Determine the [x, y] coordinate at the center of the cell enclosing the given text.  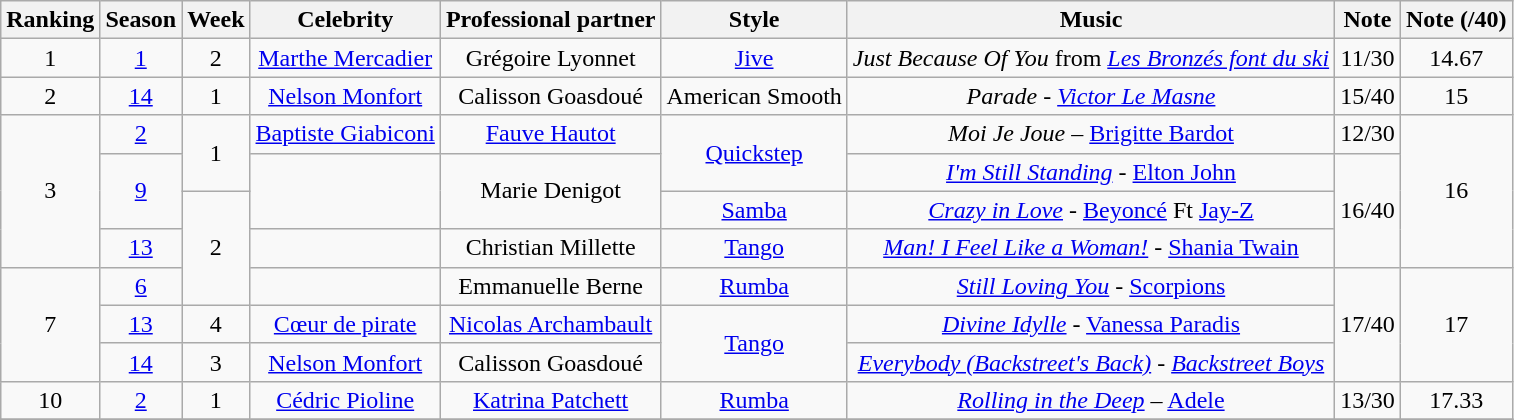
Music [1090, 20]
12/30 [1368, 134]
Emmanuelle Berne [550, 286]
15/40 [1368, 96]
Crazy in Love - Beyoncé Ft Jay-Z [1090, 210]
Week [216, 20]
17.33 [1456, 400]
Divine Idylle - Vanessa Paradis [1090, 324]
I'm Still Standing - Elton John [1090, 172]
Note (/40) [1456, 20]
Katrina Patchett [550, 400]
Season [141, 20]
14.67 [1456, 58]
17/40 [1368, 324]
Rolling in the Deep – Adele [1090, 400]
17 [1456, 324]
11/30 [1368, 58]
Everybody (Backstreet's Back) - Backstreet Boys [1090, 362]
13/30 [1368, 400]
Nicolas Archambault [550, 324]
Grégoire Lyonnet [550, 58]
Marie Denigot [550, 191]
10 [50, 400]
Parade - Victor Le Masne [1090, 96]
Just Because Of You from Les Bronzés font du ski [1090, 58]
16/40 [1368, 210]
Samba [754, 210]
Marthe Mercadier [345, 58]
9 [141, 191]
Note [1368, 20]
Cœur de pirate [345, 324]
Man! I Feel Like a Woman! - Shania Twain [1090, 248]
Celebrity [345, 20]
Style [754, 20]
15 [1456, 96]
Quickstep [754, 153]
Ranking [50, 20]
Fauve Hautot [550, 134]
6 [141, 286]
Christian Millette [550, 248]
Still Loving You - Scorpions [1090, 286]
4 [216, 324]
Professional partner [550, 20]
Cédric Pioline [345, 400]
Moi Je Joue – Brigitte Bardot [1090, 134]
Jive [754, 58]
Baptiste Giabiconi [345, 134]
16 [1456, 191]
American Smooth [754, 96]
7 [50, 324]
